Scan for the cell matching the given text and deliver its [x, y] coordinate at center. 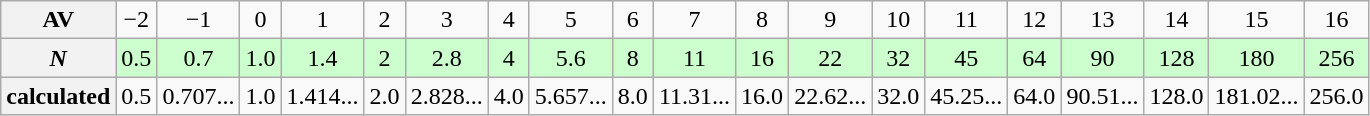
12 [1034, 20]
180 [1256, 58]
5.6 [570, 58]
256.0 [1336, 96]
5 [570, 20]
1 [322, 20]
6 [632, 20]
2.828... [446, 96]
calculated [58, 96]
128 [1176, 58]
14 [1176, 20]
32.0 [898, 96]
128.0 [1176, 96]
2.8 [446, 58]
−2 [136, 20]
3 [446, 20]
AV [58, 20]
90.51... [1102, 96]
8.0 [632, 96]
32 [898, 58]
15 [1256, 20]
0.707... [198, 96]
2.0 [384, 96]
4.0 [508, 96]
11.31... [694, 96]
64 [1034, 58]
16.0 [762, 96]
7 [694, 20]
0.7 [198, 58]
0 [260, 20]
1.414... [322, 96]
−1 [198, 20]
45.25... [966, 96]
10 [898, 20]
13 [1102, 20]
45 [966, 58]
64.0 [1034, 96]
22.62... [830, 96]
9 [830, 20]
22 [830, 58]
5.657... [570, 96]
256 [1336, 58]
1.4 [322, 58]
N [58, 58]
181.02... [1256, 96]
90 [1102, 58]
